Search for the cell housing the specified text and yield its [x, y] center coordinate. 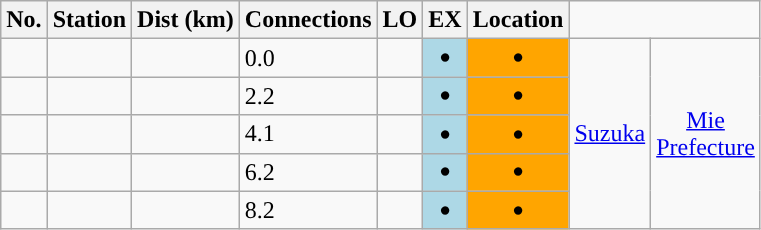
No. [24, 20]
Dist (km) [186, 20]
8.2 [308, 210]
Station [89, 20]
Suzuka [610, 134]
Connections [308, 20]
LO [400, 20]
MiePrefecture [706, 134]
0.0 [308, 58]
6.2 [308, 172]
EX [445, 20]
2.2 [308, 96]
4.1 [308, 134]
Location [518, 20]
